Capture the cell that displays the provided text and extract its (x, y) central coordinate. 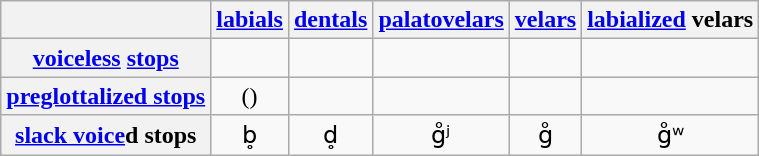
b̥ (250, 135)
velars (545, 20)
labials (250, 20)
labialized velars (670, 20)
d̥ (330, 135)
() (250, 96)
g̊ʲ (441, 135)
g̊ʷ (670, 135)
dentals (330, 20)
voiceless stops (106, 58)
preglottalized stops (106, 96)
g̊ (545, 135)
slack voiced stops (106, 135)
palatovelars (441, 20)
